Output the [x, y] coordinate of the center of the cell containing the given text.  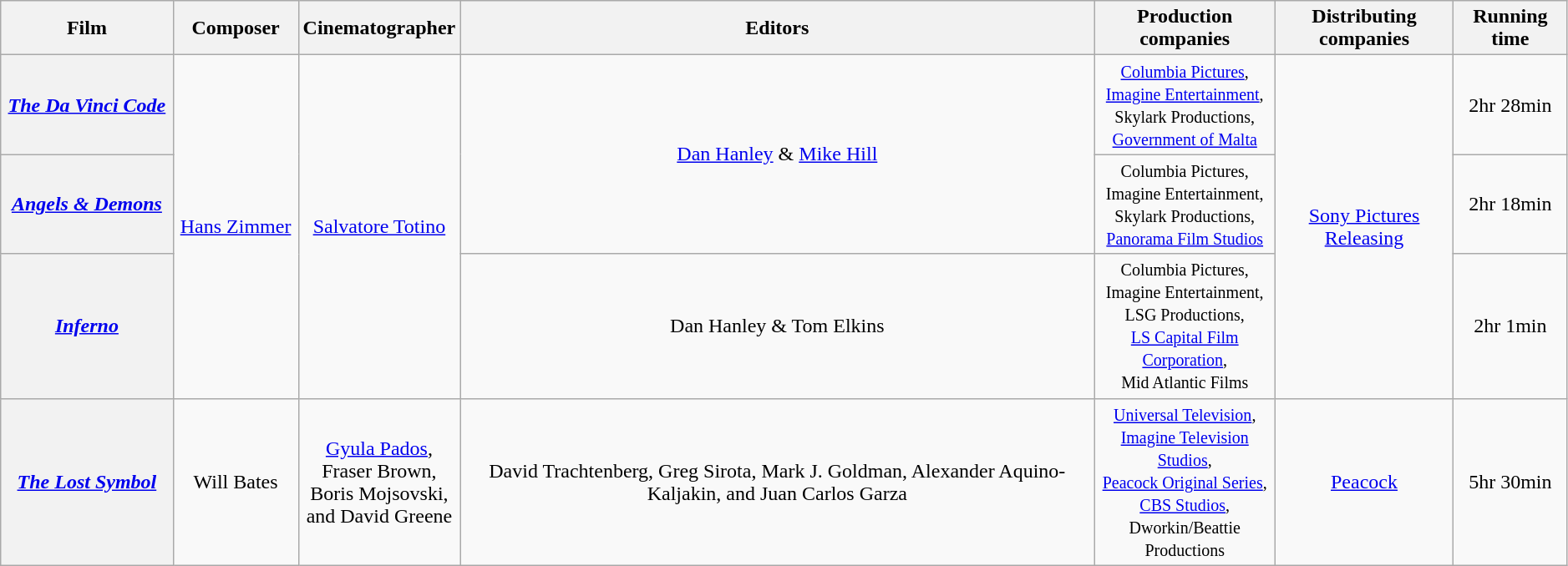
2hr 28min [1510, 105]
Distributingcompanies [1365, 28]
Dan Hanley & Tom Elkins [777, 326]
The Da Vinci Code [87, 105]
Gyula Pados, Fraser Brown, Boris Mojsovski, and David Greene [379, 482]
Hans Zimmer [236, 227]
2hr 1min [1510, 326]
Angels & Demons [87, 204]
Columbia Pictures, Imagine Entertainment, Skylark Productions, Panorama Film Studios [1185, 204]
2hr 18min [1510, 204]
Editors [777, 28]
Salvatore Totino [379, 227]
The Lost Symbol [87, 482]
Composer [236, 28]
Peacock [1365, 482]
Universal Television, Imagine Television Studios, Peacock Original Series, CBS Studios, Dworkin/Beattie Productions [1185, 482]
Dan Hanley & Mike Hill [777, 154]
Film [87, 28]
Columbia Pictures, Imagine Entertainment, Skylark Productions, Government of Malta [1185, 105]
Productioncompanies [1185, 28]
5hr 30min [1510, 482]
Columbia Pictures, Imagine Entertainment, LSG Productions, LS Capital Film Corporation, Mid Atlantic Films [1185, 326]
Cinematographer [379, 28]
Will Bates [236, 482]
David Trachtenberg, Greg Sirota, Mark J. Goldman, Alexander Aquino-Kaljakin, and Juan Carlos Garza [777, 482]
Inferno [87, 326]
Sony Pictures Releasing [1365, 227]
Running time [1510, 28]
